Locate the cell with the specified text and output its (x, y) center coordinate. 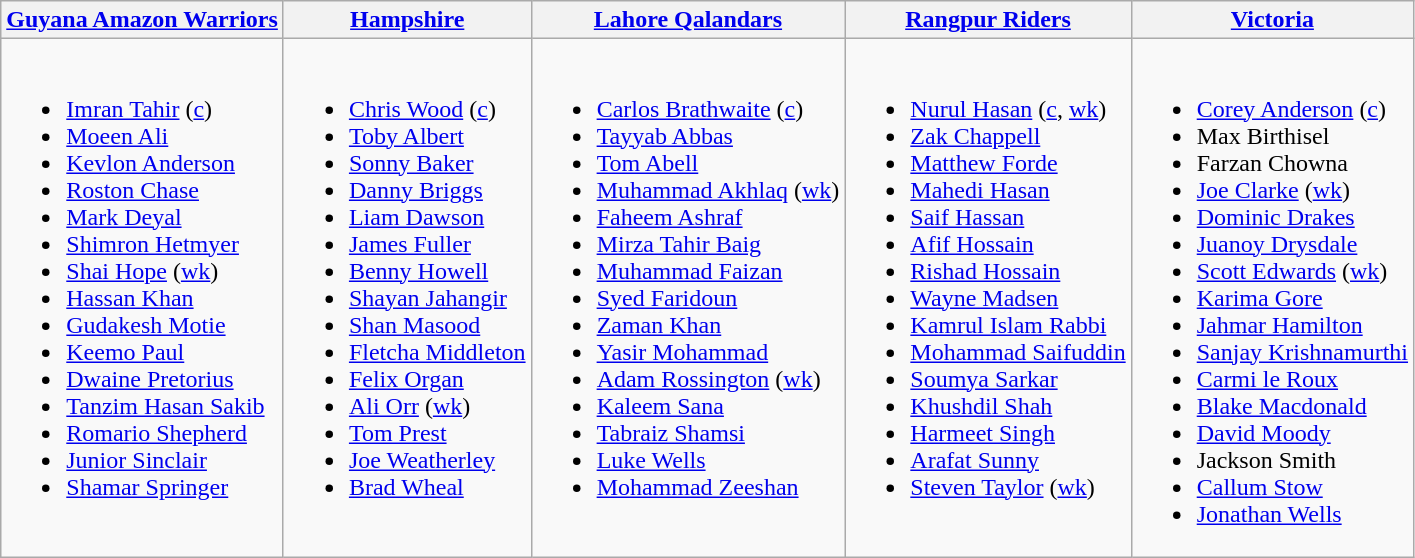
Lahore Qalandars (688, 20)
Hampshire (407, 20)
Rangpur Riders (988, 20)
Guyana Amazon Warriors (142, 20)
Victoria (1272, 20)
